Pinpoint the cell where the given text exists, returning its [x, y] midpoint coordinate. 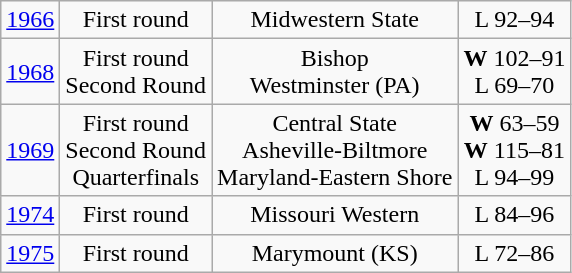
1966 [30, 20]
Missouri Western [335, 215]
1974 [30, 215]
1969 [30, 150]
First roundSecond RoundQuarterfinals [136, 150]
1975 [30, 253]
Midwestern State [335, 20]
L 84–96 [514, 215]
L 92–94 [514, 20]
Marymount (KS) [335, 253]
Central StateAsheville-BiltmoreMaryland-Eastern Shore [335, 150]
BishopWestminster (PA) [335, 72]
W 102–91L 69–70 [514, 72]
W 63–59W 115–81L 94–99 [514, 150]
L 72–86 [514, 253]
1968 [30, 72]
First roundSecond Round [136, 72]
